From the cell containing the given text, extract its center point as (x, y) coordinate. 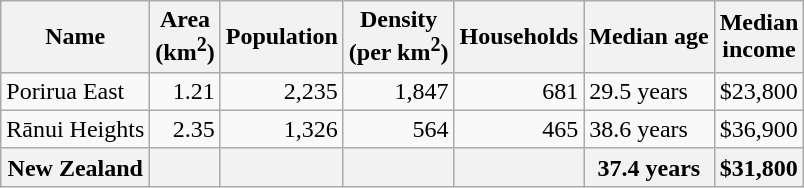
1.21 (185, 91)
$23,800 (759, 91)
37.4 years (649, 167)
564 (398, 129)
465 (519, 129)
38.6 years (649, 129)
$31,800 (759, 167)
2.35 (185, 129)
Rānui Heights (76, 129)
Area(km2) (185, 37)
Median age (649, 37)
Households (519, 37)
Name (76, 37)
1,847 (398, 91)
New Zealand (76, 167)
Medianincome (759, 37)
Density(per km2) (398, 37)
1,326 (282, 129)
Porirua East (76, 91)
681 (519, 91)
2,235 (282, 91)
Population (282, 37)
$36,900 (759, 129)
29.5 years (649, 91)
